Scan for the cell matching the given text and deliver its (x, y) coordinate at center. 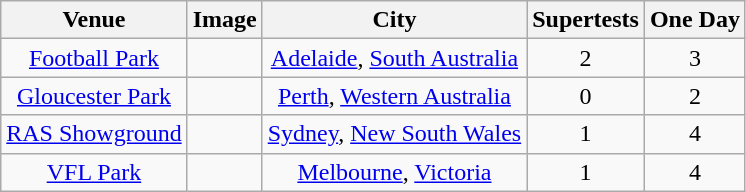
Perth, Western Australia (394, 96)
VFL Park (94, 172)
Supertests (586, 20)
3 (694, 58)
Sydney, New South Wales (394, 134)
Image (224, 20)
RAS Showground (94, 134)
City (394, 20)
Adelaide, South Australia (394, 58)
One Day (694, 20)
0 (586, 96)
Football Park (94, 58)
Gloucester Park (94, 96)
Melbourne, Victoria (394, 172)
Venue (94, 20)
